From the cell containing the given text, extract its center point as (X, Y) coordinate. 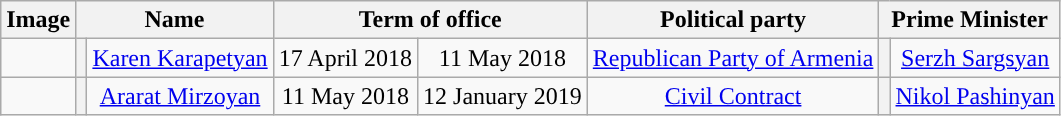
Prime Minister (970, 20)
Term of office (430, 20)
12 January 2019 (503, 96)
Karen Karapetyan (180, 58)
Civil Contract (733, 96)
Ararat Mirzoyan (180, 96)
Image (38, 20)
Political party (733, 20)
Republican Party of Armenia (733, 58)
Name (174, 20)
Nikol Pashinyan (975, 96)
17 April 2018 (345, 58)
Serzh Sargsyan (975, 58)
